For the text-containing cell, return its midpoint in (x, y) coordinate format. 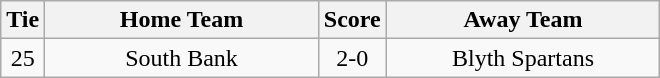
South Bank (182, 58)
Home Team (182, 20)
Score (352, 20)
Tie (23, 20)
25 (23, 58)
2-0 (352, 58)
Away Team (523, 20)
Blyth Spartans (523, 58)
